Provide the (x, y) coordinate of the cell's center where the given text is located.  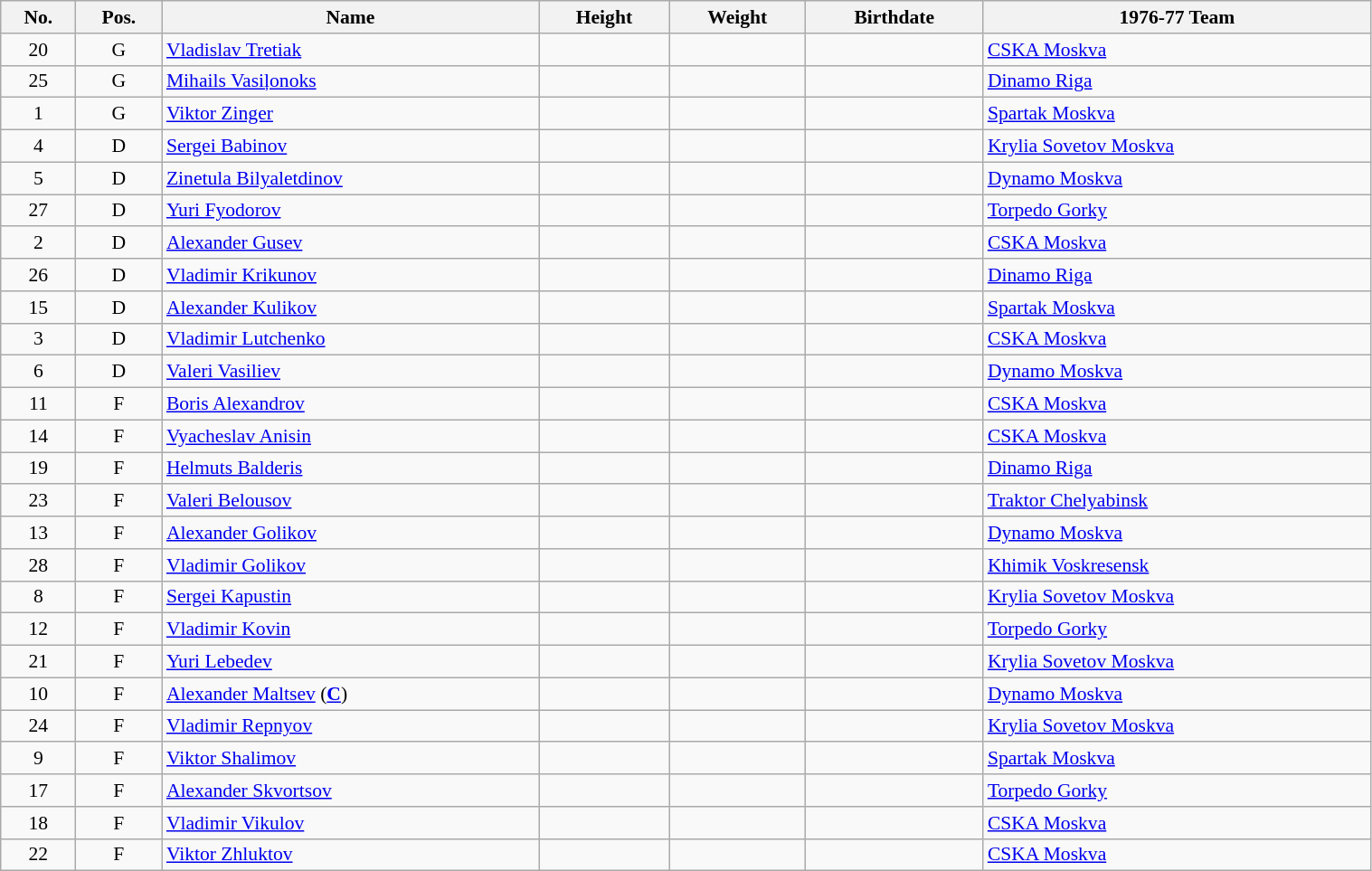
27 (38, 211)
26 (38, 275)
17 (38, 791)
Vladislav Tretiak (351, 50)
Alexander Kulikov (351, 308)
Vyacheslav Anisin (351, 436)
Khimik Voskresensk (1178, 565)
Viktor Zinger (351, 114)
8 (38, 597)
Sergei Kapustin (351, 597)
Viktor Shalimov (351, 759)
No. (38, 17)
Alexander Skvortsov (351, 791)
Sergei Babinov (351, 147)
3 (38, 339)
Helmuts Balderis (351, 469)
Alexander Golikov (351, 533)
Name (351, 17)
Pos. (119, 17)
Zinetula Bilyaletdinov (351, 178)
Weight (738, 17)
5 (38, 178)
Yuri Lebedev (351, 662)
13 (38, 533)
Boris Alexandrov (351, 404)
Valeri Vasiliev (351, 372)
28 (38, 565)
14 (38, 436)
Vladimir Golikov (351, 565)
9 (38, 759)
25 (38, 81)
Viktor Zhluktov (351, 855)
Alexander Gusev (351, 243)
Yuri Fyodorov (351, 211)
21 (38, 662)
Vladimir Krikunov (351, 275)
19 (38, 469)
20 (38, 50)
11 (38, 404)
Valeri Belousov (351, 501)
Vladimir Repnyov (351, 726)
Traktor Chelyabinsk (1178, 501)
15 (38, 308)
Vladimir Kovin (351, 630)
18 (38, 823)
22 (38, 855)
24 (38, 726)
Vladimir Lutchenko (351, 339)
6 (38, 372)
1 (38, 114)
23 (38, 501)
2 (38, 243)
Alexander Maltsev (C) (351, 694)
4 (38, 147)
1976-77 Team (1178, 17)
12 (38, 630)
Birthdate (894, 17)
Vladimir Vikulov (351, 823)
10 (38, 694)
Mihails Vasiļonoks (351, 81)
Height (604, 17)
